Return the (X, Y) coordinate for the center point of the cell that contains the specified text.  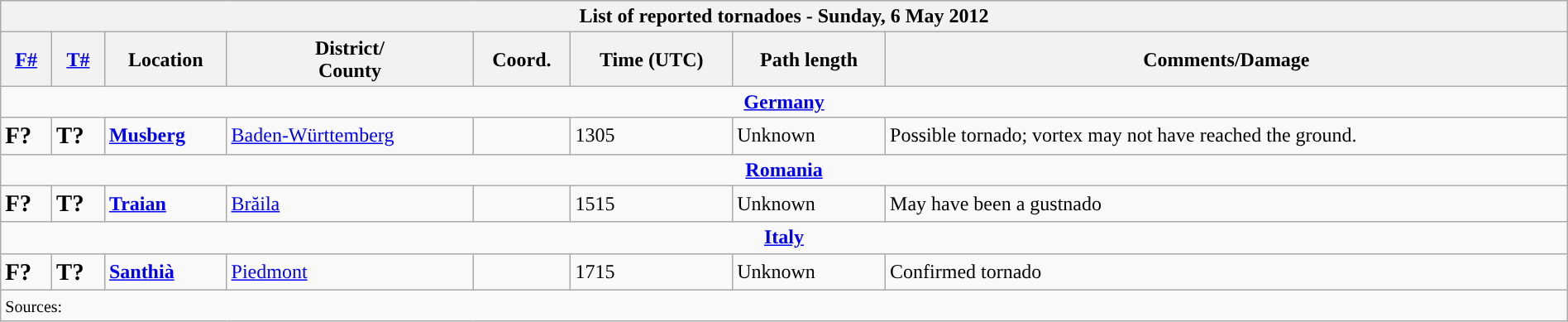
Sources: (784, 305)
Italy (784, 238)
1515 (652, 204)
Possible tornado; vortex may not have reached the ground. (1227, 136)
Path length (809, 60)
Location (165, 60)
May have been a gustnado (1227, 204)
Confirmed tornado (1227, 272)
Brăila (350, 204)
List of reported tornadoes - Sunday, 6 May 2012 (784, 17)
Germany (784, 102)
Romania (784, 170)
Musberg (165, 136)
Baden-Württemberg (350, 136)
Traian (165, 204)
T# (78, 60)
1305 (652, 136)
Piedmont (350, 272)
F# (26, 60)
Coord. (522, 60)
1715 (652, 272)
Comments/Damage (1227, 60)
Time (UTC) (652, 60)
Santhià (165, 272)
District/County (350, 60)
